From the cell containing the given text, extract its center point as [x, y] coordinate. 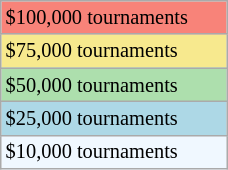
$50,000 tournaments [114, 85]
$100,000 tournaments [114, 17]
$75,000 tournaments [114, 51]
$25,000 tournaments [114, 118]
$10,000 tournaments [114, 152]
